For the text-containing cell, return its midpoint in [X, Y] coordinate format. 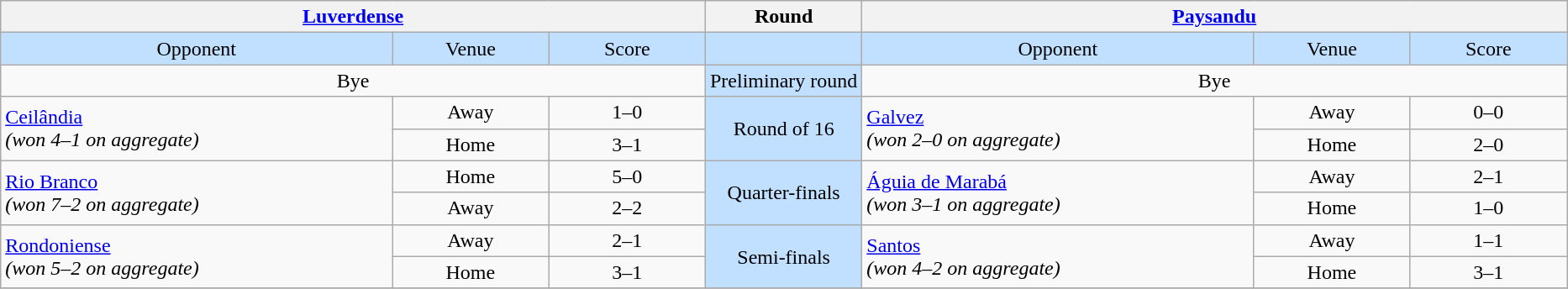
Preliminary round [783, 81]
Ceilândia(won 4–1 on aggregate) [197, 129]
0–0 [1488, 113]
Galvez(won 2–0 on aggregate) [1058, 129]
Semi-finals [783, 256]
2–0 [1488, 144]
Paysandu [1215, 17]
Rio Branco(won 7–2 on aggregate) [197, 192]
Round [783, 17]
2–2 [627, 208]
Quarter-finals [783, 192]
Rondoniense(won 5–2 on aggregate) [197, 256]
1–1 [1488, 240]
Santos(won 4–2 on aggregate) [1058, 256]
Round of 16 [783, 129]
5–0 [627, 176]
Luverdense [353, 17]
Águia de Marabá(won 3–1 on aggregate) [1058, 192]
